Determine the [x, y] coordinate at the center of the cell enclosing the given text.  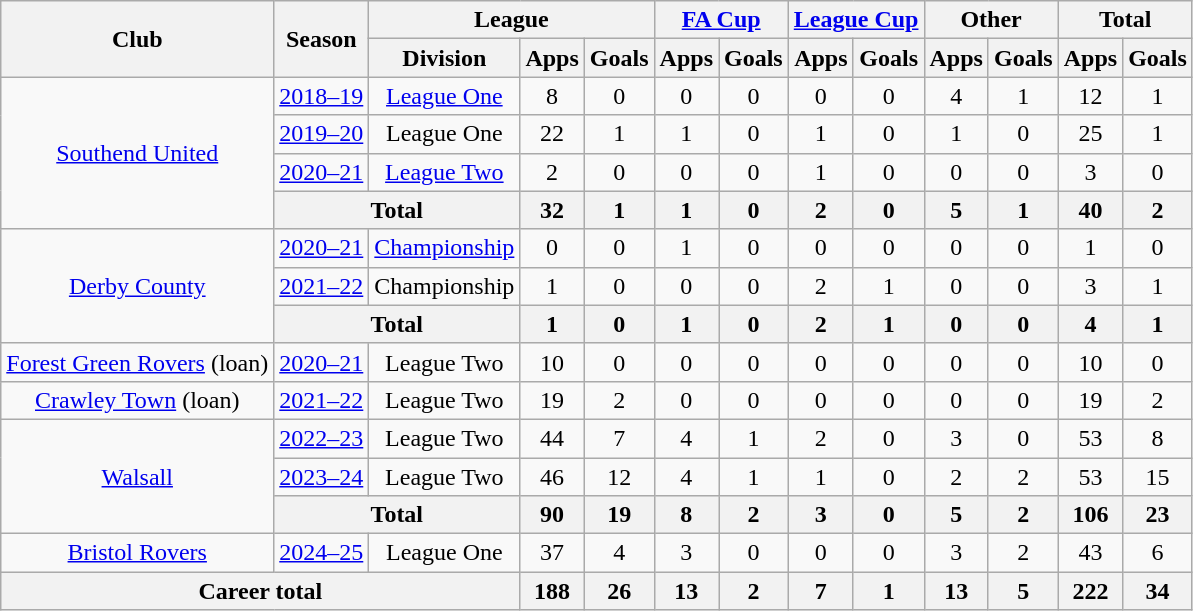
15 [1158, 477]
34 [1158, 591]
Season [322, 39]
40 [1090, 210]
Crawley Town (loan) [138, 400]
Derby County [138, 286]
37 [552, 553]
32 [552, 210]
2023–24 [322, 477]
44 [552, 438]
23 [1158, 515]
26 [619, 591]
Division [444, 58]
Club [138, 39]
2018–19 [322, 96]
2024–25 [322, 553]
22 [552, 134]
Bristol Rovers [138, 553]
46 [552, 477]
188 [552, 591]
90 [552, 515]
6 [1158, 553]
Walsall [138, 476]
Southend United [138, 153]
43 [1090, 553]
106 [1090, 515]
League Cup [856, 20]
FA Cup [721, 20]
222 [1090, 591]
Career total [260, 591]
League [512, 20]
25 [1090, 134]
Other [991, 20]
2019–20 [322, 134]
2022–23 [322, 438]
Forest Green Rovers (loan) [138, 362]
